Return the [X, Y] coordinate for the center point of the cell that contains the specified text.  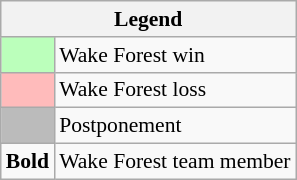
Wake Forest loss [175, 90]
Postponement [175, 126]
Wake Forest team member [175, 162]
Wake Forest win [175, 55]
Legend [148, 19]
Bold [28, 162]
